Scan for the cell matching the given text and deliver its (X, Y) coordinate at center. 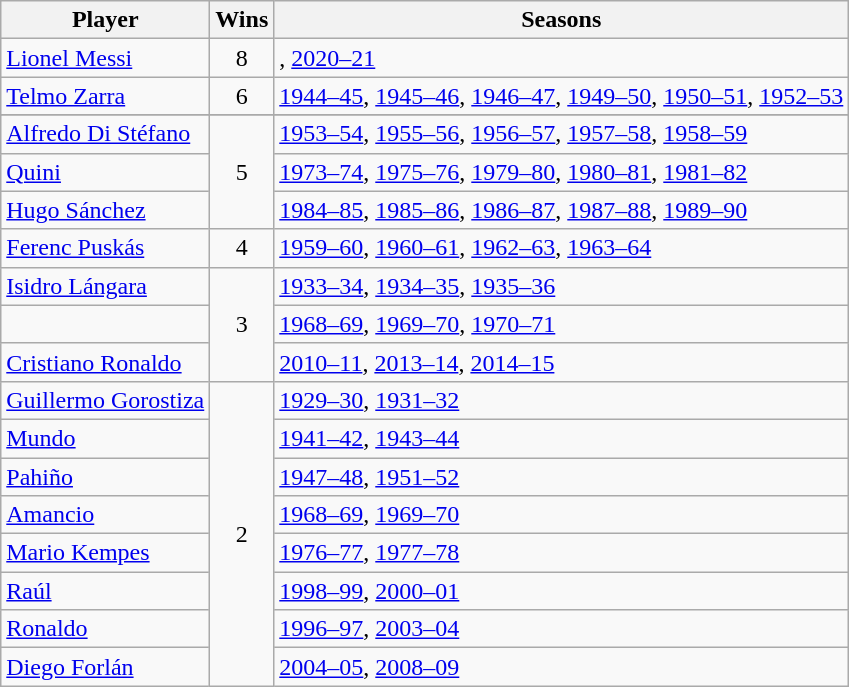
2004–05, 2008–09 (562, 667)
6 (242, 96)
1973–74, 1975–76, 1979–80, 1980–81, 1981–82 (562, 172)
1968–69, 1969–70 (562, 515)
Pahiño (106, 477)
1944–45, 1945–46, 1946–47, 1949–50, 1950–51, 1952–53 (562, 96)
1959–60, 1960–61, 1962–63, 1963–64 (562, 248)
1947–48, 1951–52 (562, 477)
Mundo (106, 438)
5 (242, 172)
Ferenc Puskás (106, 248)
1996–97, 2003–04 (562, 629)
Wins (242, 20)
4 (242, 248)
1933–34, 1934–35, 1935–36 (562, 286)
8 (242, 58)
Alfredo Di Stéfano (106, 134)
3 (242, 324)
2 (242, 533)
1998–99, 2000–01 (562, 591)
Cristiano Ronaldo (106, 362)
1968–69, 1969–70, 1970–71 (562, 324)
Amancio (106, 515)
Diego Forlán (106, 667)
Player (106, 20)
Quini (106, 172)
1953–54, 1955–56, 1956–57, 1957–58, 1958–59 (562, 134)
1984–85, 1985–86, 1986–87, 1987–88, 1989–90 (562, 210)
1929–30, 1931–32 (562, 400)
2010–11, 2013–14, 2014–15 (562, 362)
Guillermo Gorostiza (106, 400)
Ronaldo (106, 629)
1941–42, 1943–44 (562, 438)
Isidro Lángara (106, 286)
, 2020–21 (562, 58)
Raúl (106, 591)
Mario Kempes (106, 553)
Lionel Messi (106, 58)
Hugo Sánchez (106, 210)
Seasons (562, 20)
Telmo Zarra (106, 96)
1976–77, 1977–78 (562, 553)
